Identify which cell holds the provided text, then report its (X, Y) central coordinate. 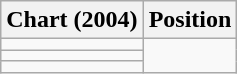
Chart (2004) (72, 20)
Position (190, 20)
